From the cell containing the given text, extract its center point as [X, Y] coordinate. 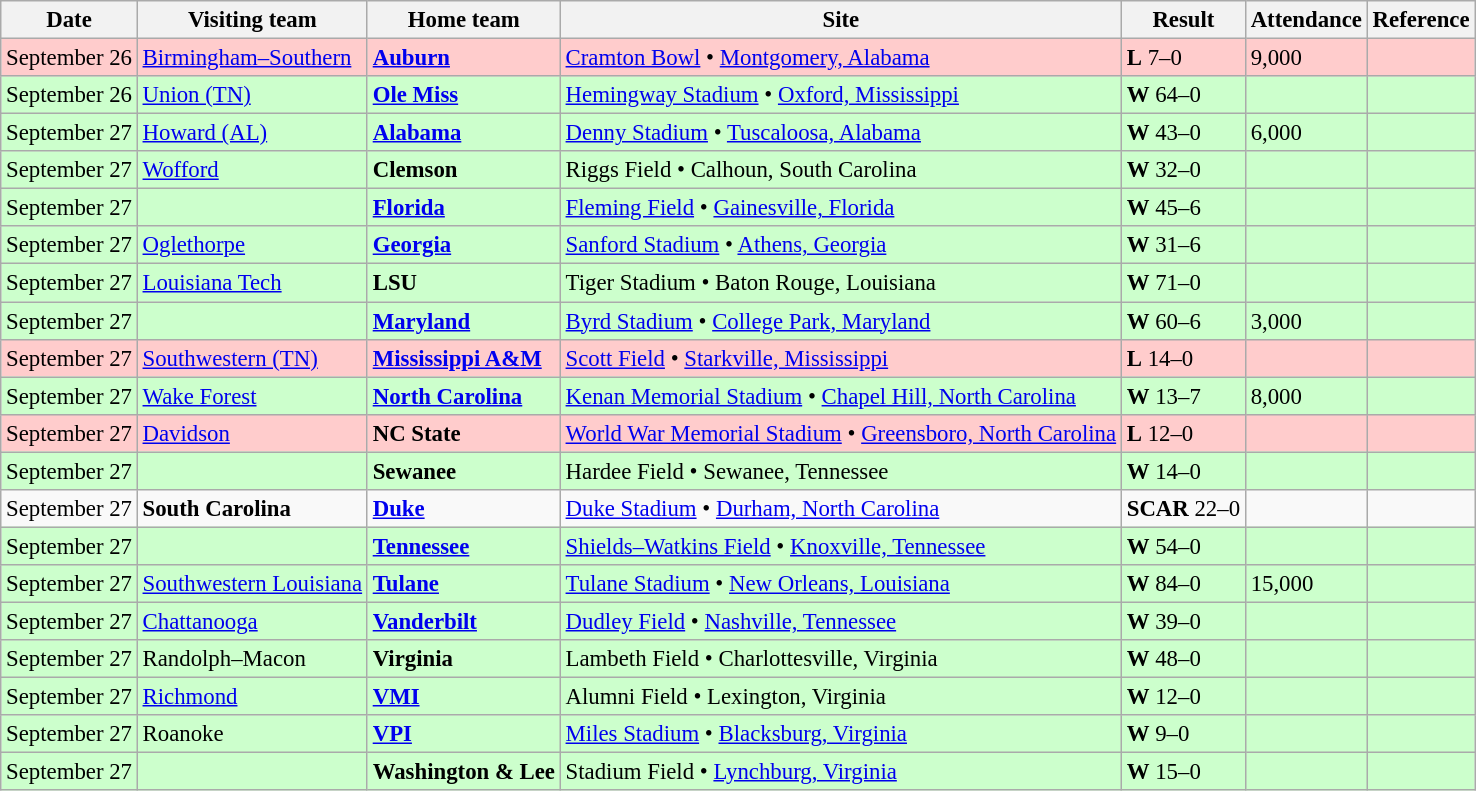
Auburn [464, 58]
VMI [464, 697]
Byrd Stadium • College Park, Maryland [840, 321]
Washington & Lee [464, 772]
Sanford Stadium • Athens, Georgia [840, 245]
Site [840, 20]
Fleming Field • Gainesville, Florida [840, 208]
Southwestern (TN) [252, 358]
Wake Forest [252, 396]
6,000 [1306, 133]
3,000 [1306, 321]
Tulane [464, 584]
Roanoke [252, 734]
World War Memorial Stadium • Greensboro, North Carolina [840, 433]
Home team [464, 20]
Hemingway Stadium • Oxford, Mississippi [840, 95]
LSU [464, 283]
W 12–0 [1183, 697]
L 14–0 [1183, 358]
Scott Field • Starkville, Mississippi [840, 358]
W 60–6 [1183, 321]
Duke [464, 509]
Dudley Field • Nashville, Tennessee [840, 621]
9,000 [1306, 58]
VPI [464, 734]
Davidson [252, 433]
Georgia [464, 245]
W 14–0 [1183, 471]
Richmond [252, 697]
Wofford [252, 170]
Tulane Stadium • New Orleans, Louisiana [840, 584]
Vanderbilt [464, 621]
L 12–0 [1183, 433]
Birmingham–Southern [252, 58]
Southwestern Louisiana [252, 584]
Denny Stadium • Tuscaloosa, Alabama [840, 133]
Mississippi A&M [464, 358]
W 43–0 [1183, 133]
Louisiana Tech [252, 283]
Shields–Watkins Field • Knoxville, Tennessee [840, 546]
Oglethorpe [252, 245]
NC State [464, 433]
Stadium Field • Lynchburg, Virginia [840, 772]
W 45–6 [1183, 208]
W 64–0 [1183, 95]
Tiger Stadium • Baton Rouge, Louisiana [840, 283]
Kenan Memorial Stadium • Chapel Hill, North Carolina [840, 396]
W 48–0 [1183, 659]
L 7–0 [1183, 58]
Howard (AL) [252, 133]
Attendance [1306, 20]
Reference [1421, 20]
W 54–0 [1183, 546]
Florida [464, 208]
Chattanooga [252, 621]
Alumni Field • Lexington, Virginia [840, 697]
Hardee Field • Sewanee, Tennessee [840, 471]
Clemson [464, 170]
Sewanee [464, 471]
W 9–0 [1183, 734]
SCAR 22–0 [1183, 509]
W 15–0 [1183, 772]
Maryland [464, 321]
Result [1183, 20]
Visiting team [252, 20]
Ole Miss [464, 95]
Union (TN) [252, 95]
Virginia [464, 659]
W 31–6 [1183, 245]
Lambeth Field • Charlottesville, Virginia [840, 659]
Date [69, 20]
North Carolina [464, 396]
8,000 [1306, 396]
W 13–7 [1183, 396]
W 71–0 [1183, 283]
Cramton Bowl • Montgomery, Alabama [840, 58]
Tennessee [464, 546]
15,000 [1306, 584]
Riggs Field • Calhoun, South Carolina [840, 170]
W 84–0 [1183, 584]
Alabama [464, 133]
Randolph–Macon [252, 659]
W 32–0 [1183, 170]
Duke Stadium • Durham, North Carolina [840, 509]
South Carolina [252, 509]
W 39–0 [1183, 621]
Miles Stadium • Blacksburg, Virginia [840, 734]
